For the text-containing cell, return its midpoint in [X, Y] coordinate format. 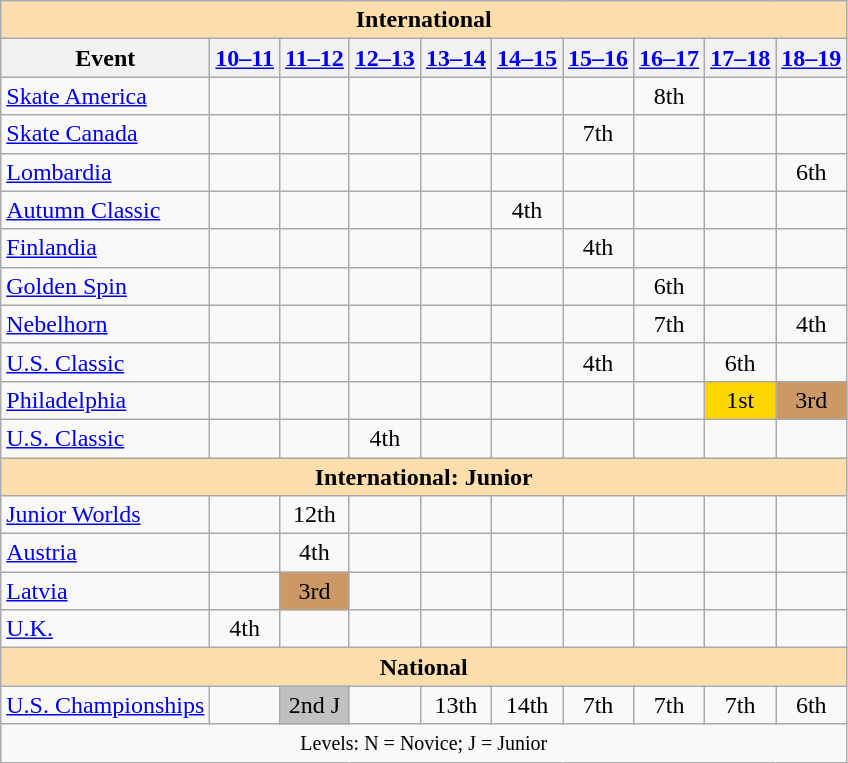
14th [526, 705]
Skate America [106, 96]
10–11 [245, 58]
12–13 [384, 58]
16–17 [670, 58]
Autumn Classic [106, 210]
12th [315, 515]
13–14 [456, 58]
U.S. Championships [106, 705]
Finlandia [106, 248]
Latvia [106, 591]
15–16 [598, 58]
Levels: N = Novice; J = Junior [424, 743]
Event [106, 58]
Lombardia [106, 172]
International: Junior [424, 477]
17–18 [740, 58]
13th [456, 705]
11–12 [315, 58]
Junior Worlds [106, 515]
2nd J [315, 705]
1st [740, 400]
International [424, 20]
18–19 [812, 58]
Golden Spin [106, 286]
14–15 [526, 58]
Nebelhorn [106, 324]
8th [670, 96]
Austria [106, 553]
Skate Canada [106, 134]
Philadelphia [106, 400]
U.K. [106, 629]
National [424, 667]
